Find where the given text appears and provide that cell's center as (X, Y) coordinate. 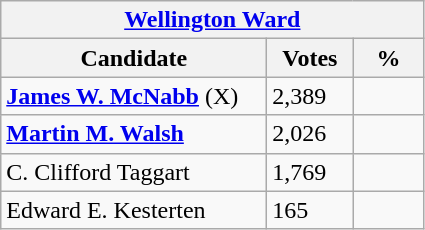
James W. McNabb (X) (134, 96)
Edward E. Kesterten (134, 210)
Martin M. Walsh (134, 134)
165 (310, 210)
Candidate (134, 58)
C. Clifford Taggart (134, 172)
2,026 (310, 134)
Wellington Ward (212, 20)
Votes (310, 58)
% (388, 58)
1,769 (310, 172)
2,389 (310, 96)
